For the text-containing cell, return its midpoint in [X, Y] coordinate format. 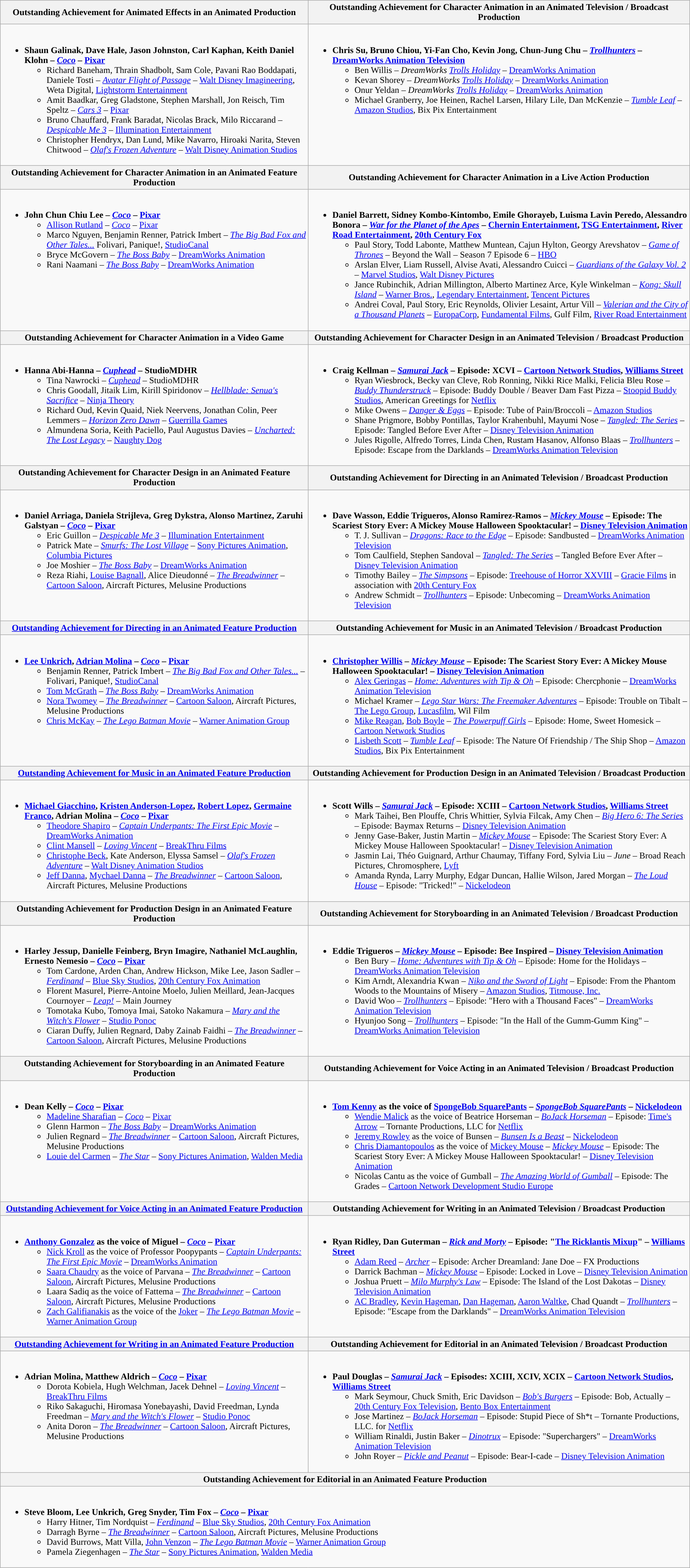
Outstanding Achievement for Character Animation in a Live Action Production [499, 178]
Outstanding Achievement for Character Animation in a Video Game [154, 337]
Outstanding Achievement for Voice Acting in an Animated Feature Production [154, 1209]
Outstanding Achievement for Directing in an Animated Feature Production [154, 628]
Outstanding Achievement for Character Design in an Animated Feature Production [154, 477]
Outstanding Achievement for Directing in an Animated Television / Broadcast Production [499, 477]
Outstanding Achievement for Storyboarding in an Animated Feature Production [154, 1068]
Outstanding Achievement for Music in an Animated Television / Broadcast Production [499, 628]
Outstanding Achievement for Storyboarding in an Animated Television / Broadcast Production [499, 913]
Outstanding Achievement for Music in an Animated Feature Production [154, 773]
Outstanding Achievement for Writing in an Animated Feature Production [154, 1344]
Outstanding Achievement for Writing in an Animated Television / Broadcast Production [499, 1209]
Outstanding Achievement for Animated Effects in an Animated Production [154, 13]
Outstanding Achievement for Editorial in an Animated Television / Broadcast Production [499, 1344]
Outstanding Achievement for Character Design in an Animated Television / Broadcast Production [499, 337]
Outstanding Achievement for Production Design in an Animated Feature Production [154, 913]
Outstanding Achievement for Character Animation in an Animated Television / Broadcast Production [499, 13]
Outstanding Achievement for Character Animation in an Animated Feature Production [154, 178]
Outstanding Achievement for Voice Acting in an Animated Television / Broadcast Production [499, 1068]
Outstanding Achievement for Editorial in an Animated Feature Production [345, 1479]
Outstanding Achievement for Production Design in an Animated Television / Broadcast Production [499, 773]
